Determine the (X, Y) coordinate at the center of the cell enclosing the given text.  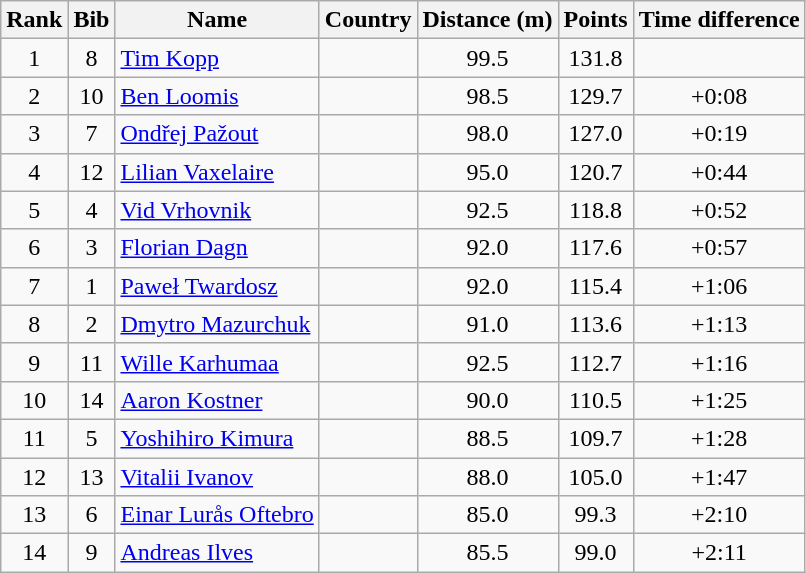
131.8 (596, 58)
Points (596, 20)
+0:44 (719, 172)
Vid Vrhovnik (217, 210)
Ben Loomis (217, 96)
+1:06 (719, 286)
+1:13 (719, 324)
105.0 (596, 477)
99.5 (488, 58)
+1:47 (719, 477)
Vitalii Ivanov (217, 477)
Rank (34, 20)
Lilian Vaxelaire (217, 172)
109.7 (596, 438)
88.5 (488, 438)
Ondřej Pažout (217, 134)
Tim Kopp (217, 58)
95.0 (488, 172)
Name (217, 20)
Yoshihiro Kimura (217, 438)
85.5 (488, 553)
112.7 (596, 362)
85.0 (488, 515)
+2:11 (719, 553)
99.3 (596, 515)
Andreas Ilves (217, 553)
+1:28 (719, 438)
110.5 (596, 400)
+0:08 (719, 96)
88.0 (488, 477)
117.6 (596, 248)
120.7 (596, 172)
99.0 (596, 553)
+0:19 (719, 134)
98.5 (488, 96)
Country (368, 20)
+1:16 (719, 362)
+2:10 (719, 515)
91.0 (488, 324)
115.4 (596, 286)
Einar Lurås Oftebro (217, 515)
Aaron Kostner (217, 400)
113.6 (596, 324)
+0:57 (719, 248)
118.8 (596, 210)
90.0 (488, 400)
Florian Dagn (217, 248)
129.7 (596, 96)
Bib (92, 20)
98.0 (488, 134)
Time difference (719, 20)
+0:52 (719, 210)
Distance (m) (488, 20)
Paweł Twardosz (217, 286)
Dmytro Mazurchuk (217, 324)
127.0 (596, 134)
Wille Karhumaa (217, 362)
+1:25 (719, 400)
